For the text-containing cell, return its midpoint in [x, y] coordinate format. 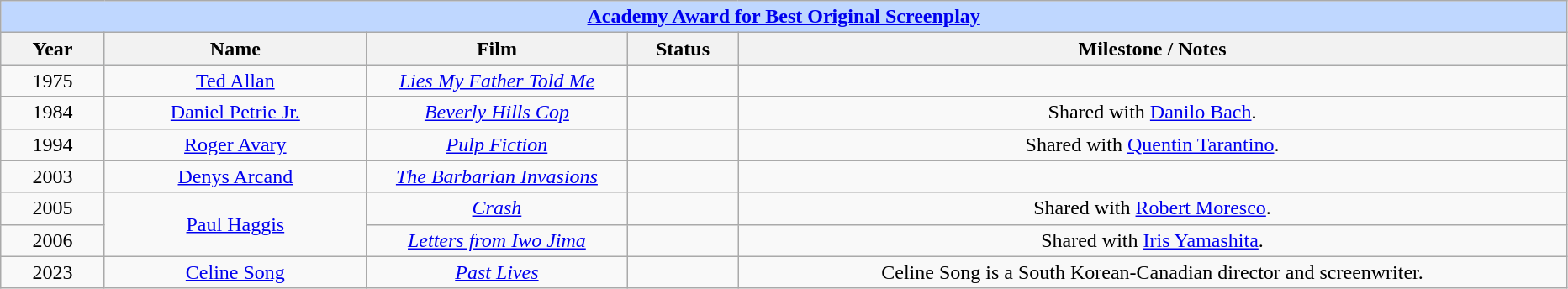
Shared with Danilo Bach. [1153, 113]
Celine Song is a South Korean-Canadian director and screenwriter. [1153, 272]
Celine Song [235, 272]
Shared with Iris Yamashita. [1153, 240]
2003 [53, 176]
1984 [53, 113]
Year [53, 49]
Daniel Petrie Jr. [235, 113]
Denys Arcand [235, 176]
Pulp Fiction [496, 144]
Name [235, 49]
Roger Avary [235, 144]
Paul Haggis [235, 224]
The Barbarian Invasions [496, 176]
2023 [53, 272]
Letters from Iwo Jima [496, 240]
Ted Allan [235, 81]
2006 [53, 240]
Crash [496, 208]
1994 [53, 144]
1975 [53, 81]
Shared with Robert Moresco. [1153, 208]
2005 [53, 208]
Status [683, 49]
Lies My Father Told Me [496, 81]
Past Lives [496, 272]
Beverly Hills Cop [496, 113]
Milestone / Notes [1153, 49]
Film [496, 49]
Shared with Quentin Tarantino. [1153, 144]
Academy Award for Best Original Screenplay [784, 17]
